Pinpoint the cell where the given text exists, returning its (X, Y) midpoint coordinate. 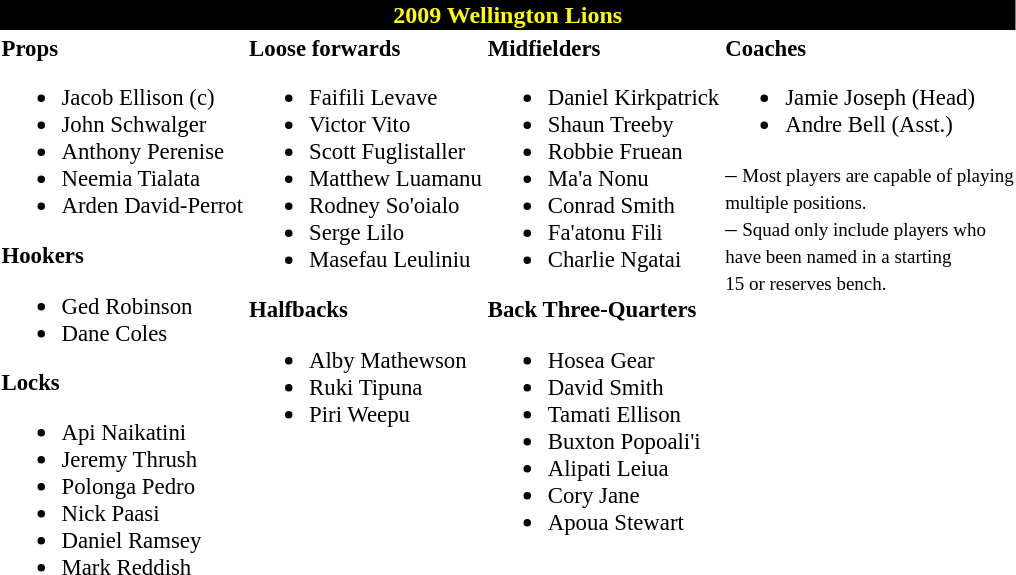
2009 Wellington Lions (508, 15)
